Locate the cell with the specified text and output its [X, Y] center coordinate. 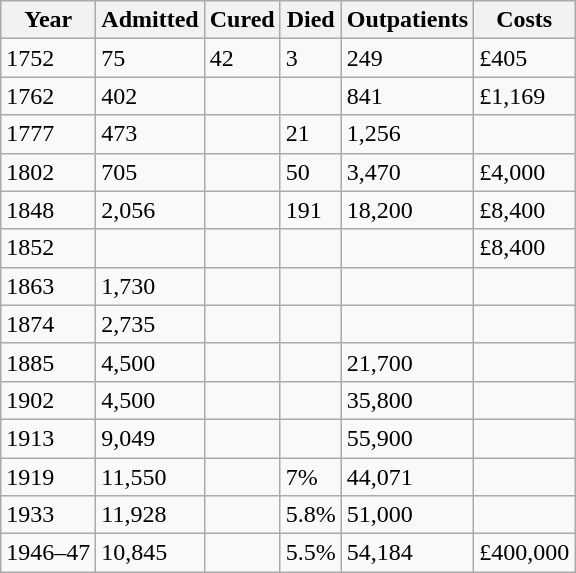
705 [150, 172]
44,071 [407, 477]
9,049 [150, 438]
1863 [48, 286]
402 [150, 96]
50 [310, 172]
Admitted [150, 20]
249 [407, 58]
473 [150, 134]
1933 [48, 515]
75 [150, 58]
18,200 [407, 210]
3 [310, 58]
1874 [48, 324]
54,184 [407, 553]
1913 [48, 438]
Year [48, 20]
3,470 [407, 172]
1946–47 [48, 553]
7% [310, 477]
1919 [48, 477]
841 [407, 96]
21 [310, 134]
5.5% [310, 553]
2,056 [150, 210]
21,700 [407, 362]
51,000 [407, 515]
1848 [48, 210]
Died [310, 20]
Costs [524, 20]
10,845 [150, 553]
55,900 [407, 438]
1,730 [150, 286]
1,256 [407, 134]
£400,000 [524, 553]
42 [242, 58]
Cured [242, 20]
1762 [48, 96]
1802 [48, 172]
5.8% [310, 515]
£405 [524, 58]
2,735 [150, 324]
Outpatients [407, 20]
191 [310, 210]
£4,000 [524, 172]
11,550 [150, 477]
1852 [48, 248]
11,928 [150, 515]
1777 [48, 134]
1752 [48, 58]
1885 [48, 362]
35,800 [407, 400]
£1,169 [524, 96]
1902 [48, 400]
